Provide the [x, y] coordinate of the cell's center where the given text is located.  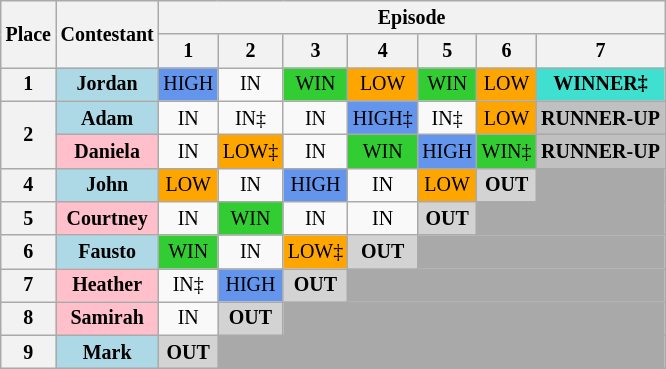
3 [316, 52]
Fausto [108, 252]
Courtney [108, 218]
Contestant [108, 34]
Place [28, 34]
WIN‡ [506, 152]
Jordan [108, 84]
Adam [108, 118]
Episode [412, 18]
Heather [108, 286]
Samirah [108, 318]
HIGH‡ [382, 118]
8 [28, 318]
John [108, 184]
WINNER‡ [600, 84]
9 [28, 352]
Daniela [108, 152]
Mark [108, 352]
